Detect which cell encompasses the target text, then output its [X, Y] center coordinate. 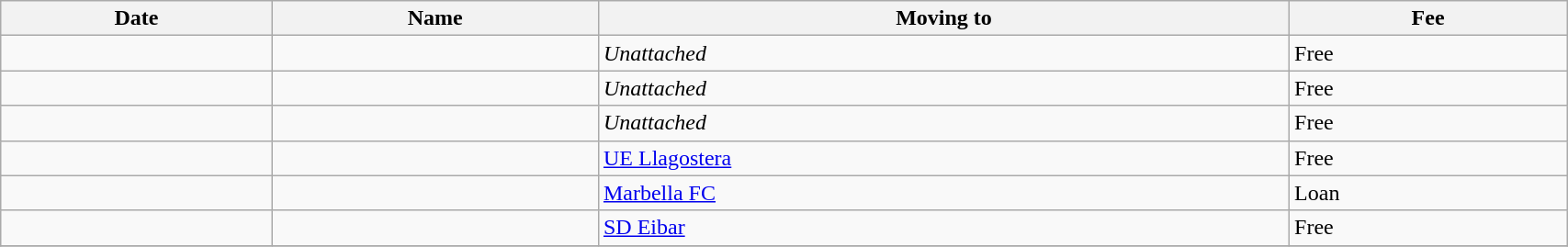
UE Llagostera [943, 158]
Date [136, 18]
Marbella FC [943, 193]
SD Eibar [943, 228]
Name [435, 18]
Fee [1428, 18]
Moving to [943, 18]
Loan [1428, 193]
